Determine the (X, Y) coordinate at the center of the cell enclosing the given text.  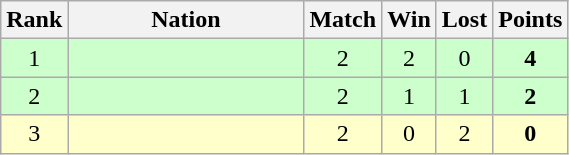
Nation (186, 20)
4 (530, 58)
Lost (464, 20)
3 (34, 134)
Points (530, 20)
Match (343, 20)
Win (410, 20)
Rank (34, 20)
